Return the (X, Y) coordinate for the center point of the cell that contains the specified text.  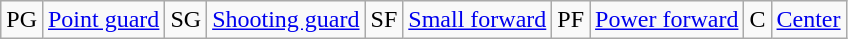
Center (808, 20)
C (758, 20)
Small forward (478, 20)
SG (186, 20)
Shooting guard (286, 20)
SF (384, 20)
PF (571, 20)
Power forward (667, 20)
Point guard (103, 20)
PG (22, 20)
